Detect which cell encompasses the target text, then output its (X, Y) center coordinate. 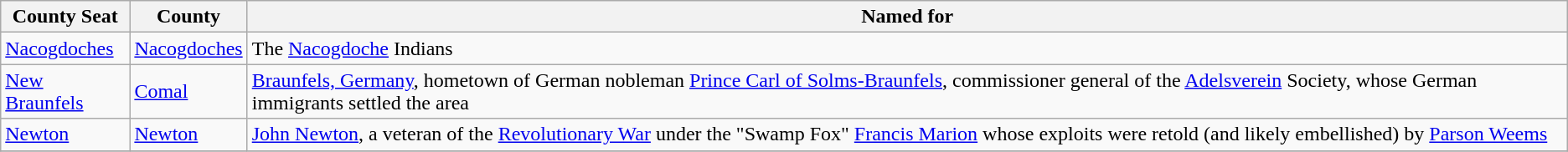
County (188, 17)
Named for (907, 17)
County Seat (65, 17)
Comal (188, 92)
The Nacogdoche Indians (907, 48)
New Braunfels (65, 92)
